Identify which cell holds the provided text, then report its (X, Y) central coordinate. 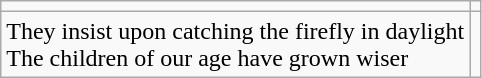
They insist upon catching the firefly in daylightThe children of our age have grown wiser (236, 44)
